Return the [X, Y] coordinate for the center point of the cell that contains the specified text.  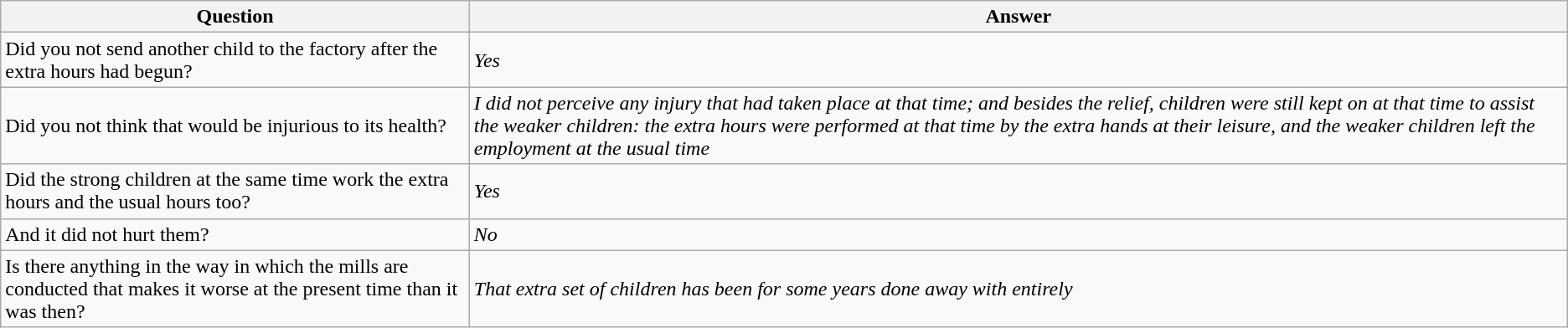
Did you not think that would be injurious to its health? [235, 126]
Did the strong children at the same time work the extra hours and the usual hours too? [235, 191]
Did you not send another child to the factory after the extra hours had begun? [235, 60]
And it did not hurt them? [235, 234]
Question [235, 17]
No [1019, 234]
Is there anything in the way in which the mills are conducted that makes it worse at the present time than it was then? [235, 289]
That extra set of children has been for some years done away with entirely [1019, 289]
Answer [1019, 17]
